Find where the given text appears and provide that cell's center as [x, y] coordinate. 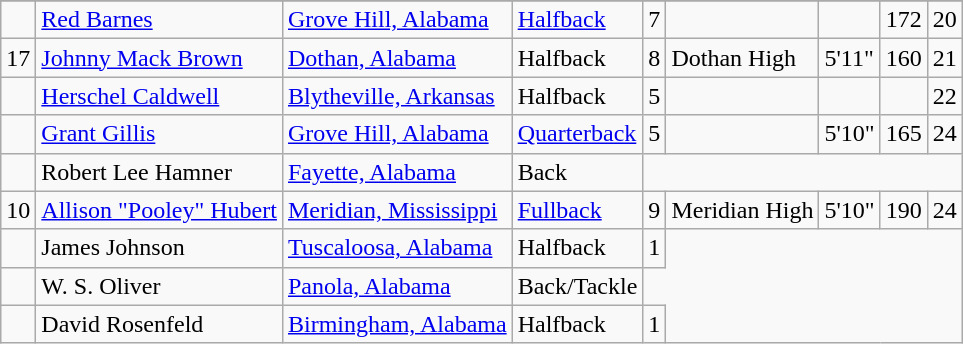
Blytheville, Arkansas [397, 96]
Dothan, Alabama [397, 58]
160 [904, 58]
Herschel Caldwell [160, 96]
Fullback [578, 210]
Fayette, Alabama [397, 172]
8 [654, 58]
Robert Lee Hamner [160, 172]
5'11" [850, 58]
Panola, Alabama [397, 286]
10 [18, 210]
Grant Gillis [160, 134]
172 [904, 20]
Tuscaloosa, Alabama [397, 248]
Dothan High [742, 58]
7 [654, 20]
22 [944, 96]
Birmingham, Alabama [397, 324]
Quarterback [578, 134]
21 [944, 58]
9 [654, 210]
165 [904, 134]
James Johnson [160, 248]
Red Barnes [160, 20]
Back [578, 172]
20 [944, 20]
Johnny Mack Brown [160, 58]
Meridian, Mississippi [397, 210]
W. S. Oliver [160, 286]
190 [904, 210]
Allison "Pooley" Hubert [160, 210]
17 [18, 58]
David Rosenfeld [160, 324]
Back/Tackle [578, 286]
Meridian High [742, 210]
